Capture the cell that displays the provided text and extract its [x, y] central coordinate. 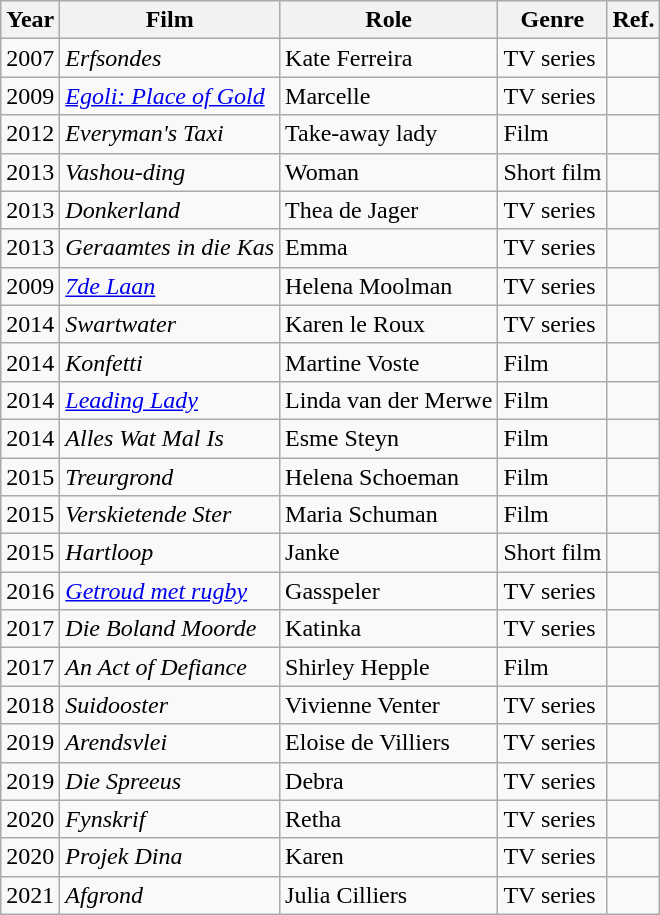
Getroud met rugby [170, 591]
Retha [389, 819]
Alles Wat Mal Is [170, 438]
Leading Lady [170, 400]
Eloise de Villiers [389, 743]
Genre [552, 20]
Julia Cilliers [389, 895]
Die Boland Moorde [170, 629]
Thea de Jager [389, 210]
Year [30, 20]
Helena Schoeman [389, 477]
Hartloop [170, 553]
Esme Steyn [389, 438]
Katinka [389, 629]
Janke [389, 553]
Erfsondes [170, 58]
Swartwater [170, 324]
Karen [389, 857]
Kate Ferreira [389, 58]
Donkerland [170, 210]
Vivienne Venter [389, 705]
Marcelle [389, 96]
Role [389, 20]
Shirley Hepple [389, 667]
Helena Moolman [389, 286]
Konfetti [170, 362]
Maria Schuman [389, 515]
2012 [30, 134]
7de Laan [170, 286]
Debra [389, 781]
Woman [389, 172]
Linda van der Merwe [389, 400]
Egoli: Place of Gold [170, 96]
Fynskrif [170, 819]
Vashou-ding [170, 172]
Afgrond [170, 895]
Treurgrond [170, 477]
An Act of Defiance [170, 667]
Take-away lady [389, 134]
Die Spreeus [170, 781]
Martine Voste [389, 362]
Karen le Roux [389, 324]
Verskietende Ster [170, 515]
Projek Dina [170, 857]
Gasspeler [389, 591]
Everyman's Taxi [170, 134]
2021 [30, 895]
Arendsvlei [170, 743]
Suidooster [170, 705]
Emma [389, 248]
Geraamtes in die Kas [170, 248]
2018 [30, 705]
2007 [30, 58]
2016 [30, 591]
Ref. [634, 20]
